From the cell containing the given text, extract its center point as [x, y] coordinate. 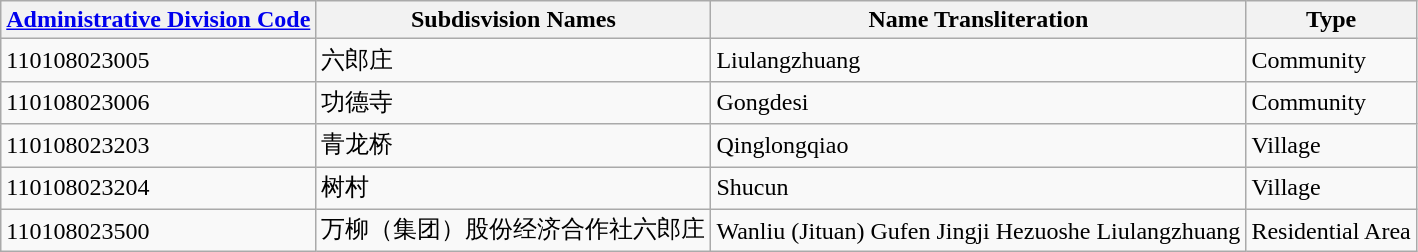
110108023005 [158, 60]
Residential Area [1331, 230]
Wanliu (Jituan) Gufen Jingji Hezuoshe Liulangzhuang [978, 230]
Qinglongqiao [978, 146]
Name Transliteration [978, 20]
树村 [514, 188]
六郎庄 [514, 60]
Type [1331, 20]
万柳（集团）股份经济合作社六郎庄 [514, 230]
110108023500 [158, 230]
功德寺 [514, 102]
Gongdesi [978, 102]
110108023203 [158, 146]
Liulangzhuang [978, 60]
Subdisvision Names [514, 20]
青龙桥 [514, 146]
110108023204 [158, 188]
110108023006 [158, 102]
Shucun [978, 188]
Administrative Division Code [158, 20]
